Detect which cell encompasses the target text, then output its (X, Y) center coordinate. 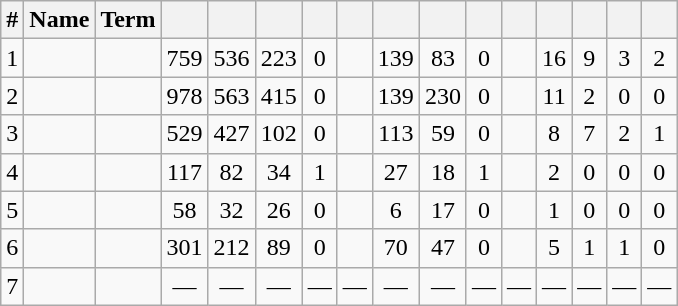
34 (278, 172)
# (12, 20)
59 (442, 134)
89 (278, 248)
Term (128, 20)
415 (278, 96)
427 (232, 134)
978 (184, 96)
27 (396, 172)
Name (60, 20)
4 (12, 172)
8 (554, 134)
230 (442, 96)
32 (232, 210)
212 (232, 248)
223 (278, 58)
9 (590, 58)
759 (184, 58)
301 (184, 248)
529 (184, 134)
18 (442, 172)
70 (396, 248)
82 (232, 172)
113 (396, 134)
536 (232, 58)
83 (442, 58)
47 (442, 248)
11 (554, 96)
102 (278, 134)
117 (184, 172)
17 (442, 210)
58 (184, 210)
26 (278, 210)
16 (554, 58)
563 (232, 96)
